Return (X, Y) of the center of cell containing provided text 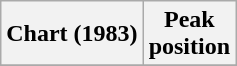
Peakposition (189, 34)
Chart (1983) (72, 34)
